Detect which cell encompasses the target text, then output its [X, Y] center coordinate. 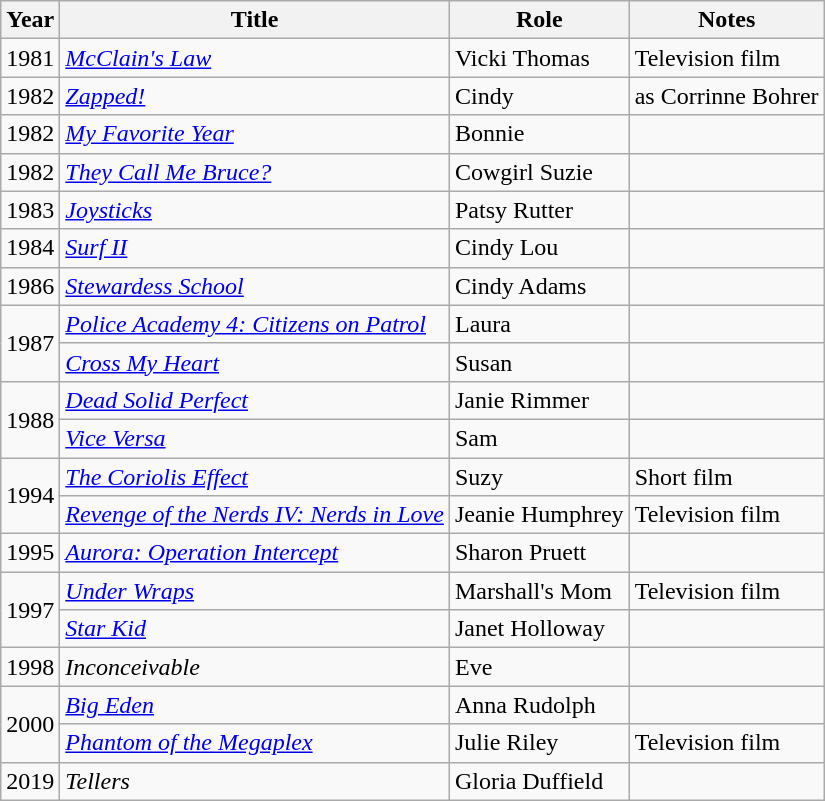
Sharon Pruett [539, 553]
Dead Solid Perfect [255, 400]
They Call Me Bruce? [255, 172]
1981 [30, 58]
1995 [30, 553]
Cindy Adams [539, 286]
Police Academy 4: Citizens on Patrol [255, 324]
Sam [539, 438]
2000 [30, 724]
1998 [30, 667]
Marshall's Mom [539, 591]
2019 [30, 781]
1994 [30, 496]
My Favorite Year [255, 134]
1983 [30, 210]
Phantom of the Megaplex [255, 743]
Laura [539, 324]
Zapped! [255, 96]
The Coriolis Effect [255, 477]
Revenge of the Nerds IV: Nerds in Love [255, 515]
McClain's Law [255, 58]
1987 [30, 343]
Vice Versa [255, 438]
Short film [726, 477]
Title [255, 20]
Gloria Duffield [539, 781]
Cross My Heart [255, 362]
Vicki Thomas [539, 58]
1988 [30, 419]
Aurora: Operation Intercept [255, 553]
Janie Rimmer [539, 400]
Patsy Rutter [539, 210]
Year [30, 20]
Janet Holloway [539, 629]
Tellers [255, 781]
as Corrinne Bohrer [726, 96]
Joysticks [255, 210]
Suzy [539, 477]
Cowgirl Suzie [539, 172]
Notes [726, 20]
Eve [539, 667]
Anna Rudolph [539, 705]
Surf II [255, 248]
Inconceivable [255, 667]
Cindy [539, 96]
Role [539, 20]
Julie Riley [539, 743]
1997 [30, 610]
Susan [539, 362]
Stewardess School [255, 286]
Cindy Lou [539, 248]
1984 [30, 248]
Under Wraps [255, 591]
Big Eden [255, 705]
Jeanie Humphrey [539, 515]
Bonnie [539, 134]
1986 [30, 286]
Star Kid [255, 629]
